Output the [x, y] coordinate of the center of the cell containing the given text.  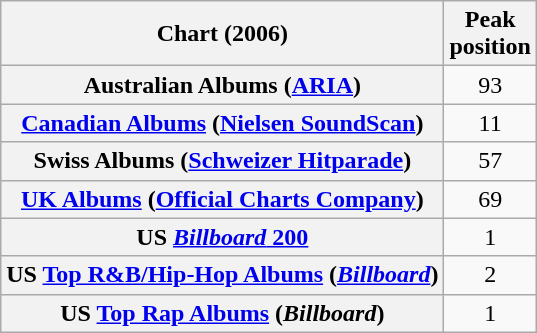
11 [490, 123]
93 [490, 85]
57 [490, 161]
Australian Albums (ARIA) [222, 85]
US Billboard 200 [222, 237]
UK Albums (Official Charts Company) [222, 199]
Swiss Albums (Schweizer Hitparade) [222, 161]
Canadian Albums (Nielsen SoundScan) [222, 123]
US Top R&B/Hip-Hop Albums (Billboard) [222, 275]
69 [490, 199]
Peakposition [490, 34]
US Top Rap Albums (Billboard) [222, 313]
Chart (2006) [222, 34]
2 [490, 275]
